Scan for the cell matching the given text and deliver its (X, Y) coordinate at center. 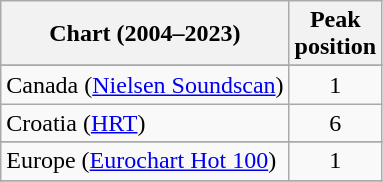
Canada (Nielsen Soundscan) (145, 85)
Chart (2004–2023) (145, 34)
Croatia (HRT) (145, 123)
Europe (Eurochart Hot 100) (145, 161)
6 (335, 123)
Peakposition (335, 34)
